Pinpoint the cell where the given text exists, returning its (x, y) midpoint coordinate. 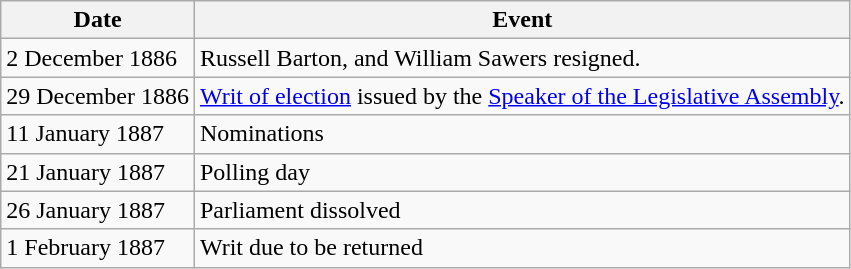
21 January 1887 (98, 172)
Polling day (522, 172)
Writ of election issued by the Speaker of the Legislative Assembly. (522, 96)
26 January 1887 (98, 210)
Event (522, 20)
Date (98, 20)
Parliament dissolved (522, 210)
Writ due to be returned (522, 248)
1 February 1887 (98, 248)
Nominations (522, 134)
29 December 1886 (98, 96)
2 December 1886 (98, 58)
Russell Barton, and William Sawers resigned. (522, 58)
11 January 1887 (98, 134)
